Extract the [X, Y] coordinate from the center of the cell holding the provided text.  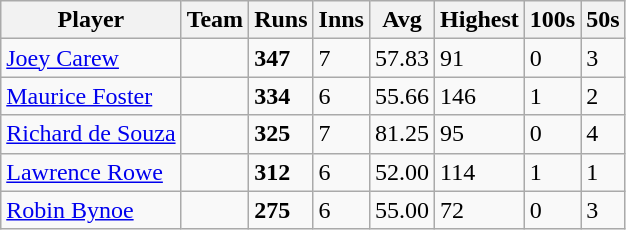
57.83 [402, 58]
55.66 [402, 96]
Team [215, 20]
Richard de Souza [91, 134]
95 [480, 134]
114 [480, 172]
50s [603, 20]
146 [480, 96]
Runs [281, 20]
55.00 [402, 210]
275 [281, 210]
4 [603, 134]
72 [480, 210]
Lawrence Rowe [91, 172]
52.00 [402, 172]
Player [91, 20]
Avg [402, 20]
Robin Bynoe [91, 210]
Inns [341, 20]
347 [281, 58]
100s [552, 20]
Highest [480, 20]
2 [603, 96]
81.25 [402, 134]
Joey Carew [91, 58]
91 [480, 58]
312 [281, 172]
334 [281, 96]
325 [281, 134]
Maurice Foster [91, 96]
